Capture the cell that displays the provided text and extract its [x, y] central coordinate. 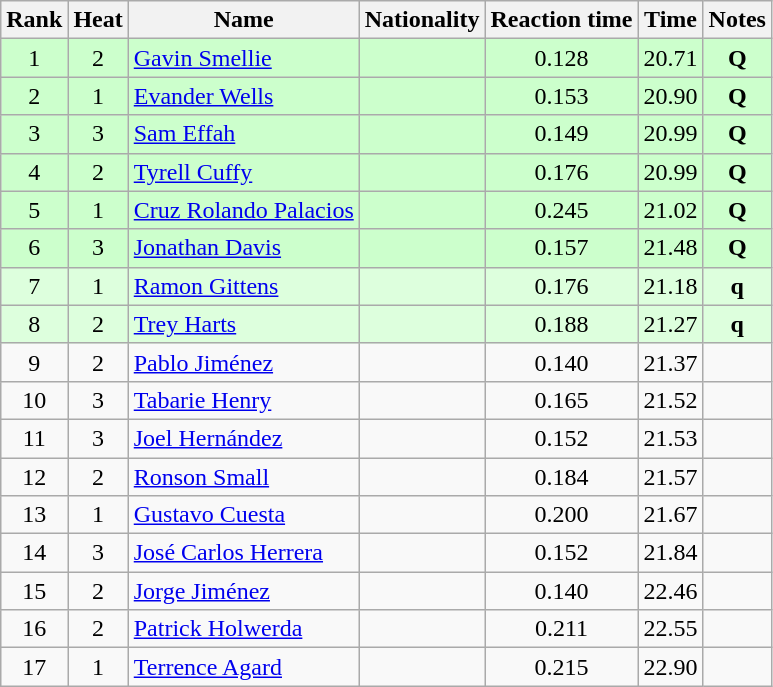
Pablo Jiménez [244, 362]
Joel Hernández [244, 438]
Evander Wells [244, 96]
21.84 [670, 553]
Ramon Gittens [244, 286]
21.27 [670, 324]
14 [34, 553]
0.188 [562, 324]
0.211 [562, 629]
0.128 [562, 58]
Gustavo Cuesta [244, 515]
Sam Effah [244, 134]
11 [34, 438]
0.215 [562, 667]
Gavin Smellie [244, 58]
21.37 [670, 362]
Ronson Small [244, 477]
22.46 [670, 591]
0.153 [562, 96]
12 [34, 477]
21.53 [670, 438]
Reaction time [562, 20]
Trey Harts [244, 324]
6 [34, 248]
0.157 [562, 248]
0.165 [562, 400]
Tabarie Henry [244, 400]
22.55 [670, 629]
10 [34, 400]
Nationality [422, 20]
16 [34, 629]
4 [34, 172]
21.02 [670, 210]
21.57 [670, 477]
15 [34, 591]
Heat [98, 20]
0.184 [562, 477]
Rank [34, 20]
Tyrell Cuffy [244, 172]
Name [244, 20]
21.52 [670, 400]
Jonathan Davis [244, 248]
José Carlos Herrera [244, 553]
0.149 [562, 134]
21.67 [670, 515]
Time [670, 20]
20.90 [670, 96]
21.18 [670, 286]
21.48 [670, 248]
Patrick Holwerda [244, 629]
Notes [737, 20]
8 [34, 324]
7 [34, 286]
0.245 [562, 210]
13 [34, 515]
20.71 [670, 58]
22.90 [670, 667]
17 [34, 667]
0.200 [562, 515]
Terrence Agard [244, 667]
Jorge Jiménez [244, 591]
9 [34, 362]
5 [34, 210]
Cruz Rolando Palacios [244, 210]
